Locate the cell with the specified text and output its (x, y) center coordinate. 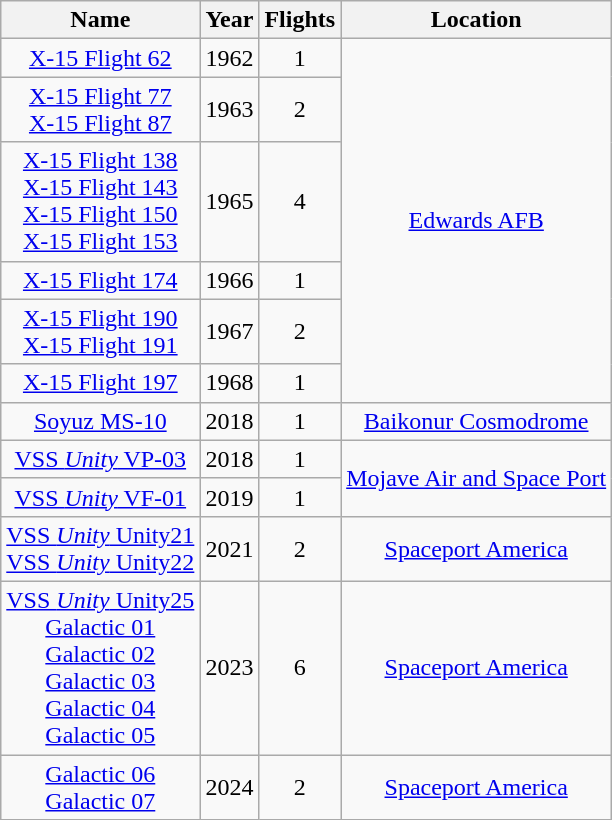
VSS Unity VP-03 (100, 459)
VSS Unity Unity21VSS Unity Unity22 (100, 548)
Galactic 06Galactic 07 (100, 786)
1962 (230, 58)
2023 (230, 668)
X-15 Flight 197 (100, 383)
X-15 Flight 77 X-15 Flight 87 (100, 110)
1963 (230, 110)
X-15 Flight 138 X-15 Flight 143 X-15 Flight 150 X-15 Flight 153 (100, 202)
Mojave Air and Space Port (476, 478)
Year (230, 20)
2019 (230, 497)
1966 (230, 280)
VSS Unity VF-01 (100, 497)
Edwards AFB (476, 220)
6 (300, 668)
2021 (230, 548)
4 (300, 202)
1965 (230, 202)
Soyuz MS-10 (100, 421)
1967 (230, 332)
2024 (230, 786)
Name (100, 20)
Baikonur Cosmodrome (476, 421)
X-15 Flight 174 (100, 280)
VSS Unity Unity25Galactic 01Galactic 02Galactic 03Galactic 04Galactic 05 (100, 668)
Location (476, 20)
X-15 Flight 190 X-15 Flight 191 (100, 332)
1968 (230, 383)
X-15 Flight 62 (100, 58)
Flights (300, 20)
